Find where the given text appears and provide that cell's center as (X, Y) coordinate. 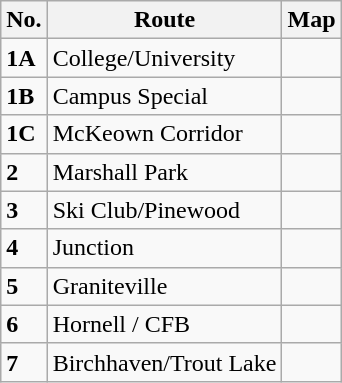
Marshall Park (164, 172)
Graniteville (164, 286)
4 (24, 248)
Hornell / CFB (164, 324)
1C (24, 134)
Junction (164, 248)
McKeown Corridor (164, 134)
Map (312, 20)
Ski Club/Pinewood (164, 210)
6 (24, 324)
Campus Special (164, 96)
Birchhaven/Trout Lake (164, 362)
5 (24, 286)
Route (164, 20)
3 (24, 210)
No. (24, 20)
2 (24, 172)
1B (24, 96)
College/University (164, 58)
7 (24, 362)
1A (24, 58)
